Provide the [X, Y] coordinate of the cell's center where the given text is located.  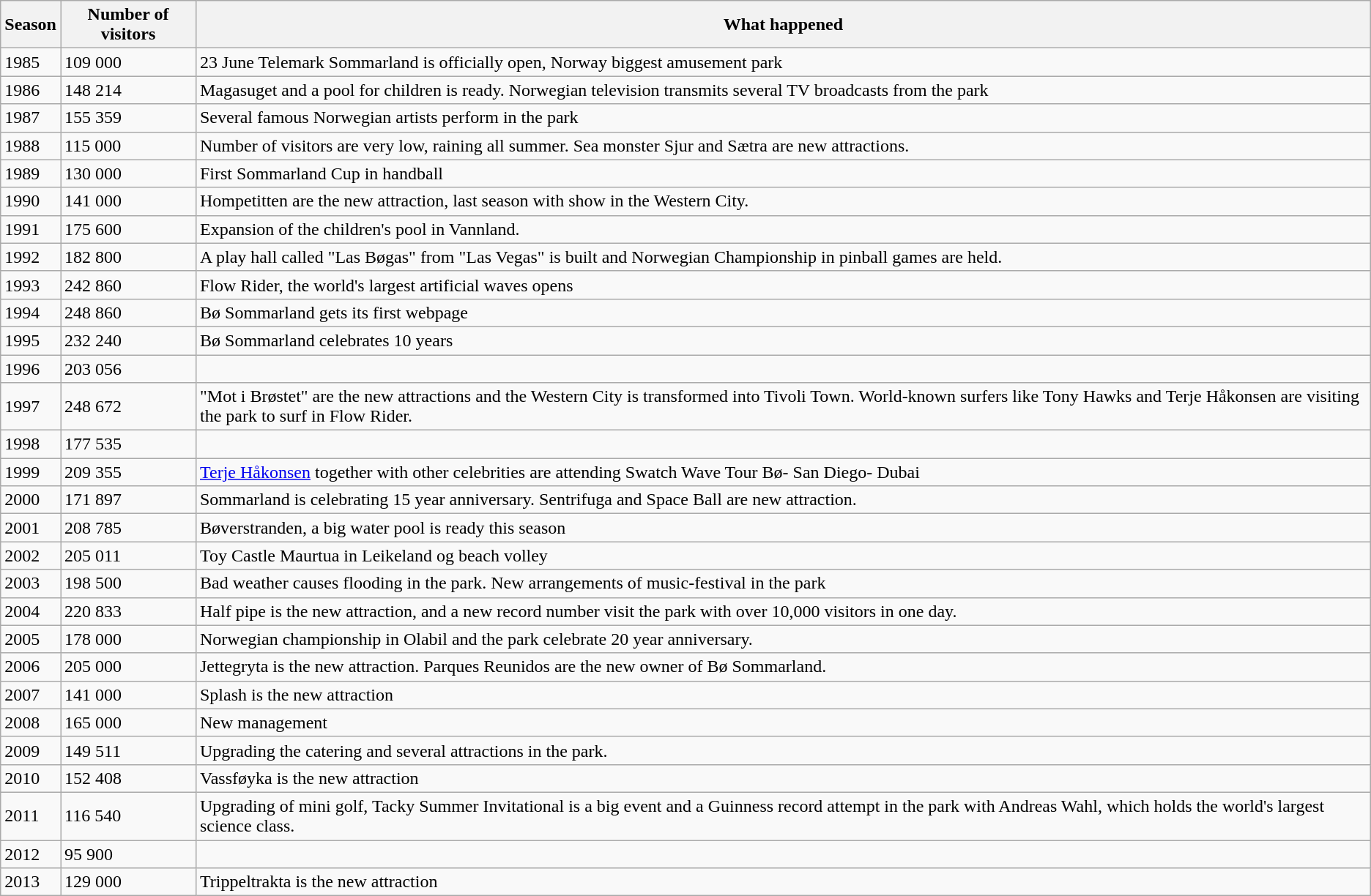
177 535 [127, 444]
What happened [783, 25]
1987 [31, 118]
1999 [31, 472]
165 000 [127, 723]
New management [783, 723]
Several famous Norwegian artists perform in the park [783, 118]
Toy Castle Maurtua in Leikeland og beach volley [783, 556]
Flow Rider, the world's largest artificial waves opens [783, 285]
1992 [31, 257]
208 785 [127, 528]
Terje Håkonsen together with other celebrities are attending Swatch Wave Tour Bø- San Diego- Dubai [783, 472]
232 240 [127, 340]
175 600 [127, 229]
171 897 [127, 500]
1994 [31, 313]
2010 [31, 778]
1991 [31, 229]
1996 [31, 368]
Hompetitten are the new attraction, last season with show in the Western City. [783, 201]
148 214 [127, 90]
Bø Sommarland celebrates 10 years [783, 340]
Bø Sommarland gets its first webpage [783, 313]
1988 [31, 146]
1995 [31, 340]
1985 [31, 62]
Bøverstranden, a big water pool is ready this season [783, 528]
2005 [31, 639]
248 860 [127, 313]
Number of visitors [127, 25]
209 355 [127, 472]
155 359 [127, 118]
Magasuget and a pool for children is ready. Norwegian television transmits several TV broadcasts from the park [783, 90]
Bad weather causes flooding in the park. New arrangements of music-festival in the park [783, 583]
23 June Telemark Sommarland is officially open, Norway biggest amusement park [783, 62]
Season [31, 25]
242 860 [127, 285]
2012 [31, 854]
Expansion of the children's pool in Vannland. [783, 229]
220 833 [127, 611]
Vassføyka is the new attraction [783, 778]
1993 [31, 285]
109 000 [127, 62]
116 540 [127, 815]
1990 [31, 201]
2007 [31, 695]
Sommarland is celebrating 15 year anniversary. Sentrifuga and Space Ball are new attraction. [783, 500]
2004 [31, 611]
2008 [31, 723]
First Sommarland Cup in handball [783, 173]
152 408 [127, 778]
Splash is the new attraction [783, 695]
Trippeltrakta is the new attraction [783, 882]
2002 [31, 556]
203 056 [127, 368]
Number of visitors are very low, raining all summer. Sea monster Sjur and Sætra are new attractions. [783, 146]
205 011 [127, 556]
115 000 [127, 146]
1989 [31, 173]
1986 [31, 90]
2009 [31, 750]
2000 [31, 500]
A play hall called "Las Bøgas" from "Las Vegas" is built and Norwegian Championship in pinball games are held. [783, 257]
178 000 [127, 639]
2001 [31, 528]
1997 [31, 407]
2006 [31, 667]
2013 [31, 882]
198 500 [127, 583]
Jettegryta is the new attraction. Parques Reunidos are the new owner of Bø Sommarland. [783, 667]
Half pipe is the new attraction, and a new record number visit the park with over 10,000 visitors in one day. [783, 611]
149 511 [127, 750]
248 672 [127, 407]
Upgrading the catering and several attractions in the park. [783, 750]
182 800 [127, 257]
129 000 [127, 882]
205 000 [127, 667]
2003 [31, 583]
95 900 [127, 854]
1998 [31, 444]
2011 [31, 815]
Norwegian championship in Olabil and the park celebrate 20 year anniversary. [783, 639]
130 000 [127, 173]
